Capture the cell that displays the provided text and extract its [X, Y] central coordinate. 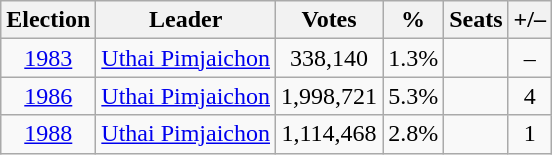
1,114,468 [330, 134]
Votes [330, 20]
Seats [476, 20]
1986 [48, 96]
1983 [48, 58]
4 [530, 96]
1988 [48, 134]
1 [530, 134]
1.3% [414, 58]
1,998,721 [330, 96]
– [530, 58]
5.3% [414, 96]
% [414, 20]
Leader [186, 20]
2.8% [414, 134]
Election [48, 20]
338,140 [330, 58]
+/– [530, 20]
